Scan for the cell matching the given text and deliver its [x, y] coordinate at center. 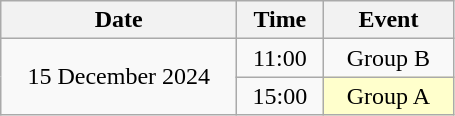
Time [280, 20]
Event [388, 20]
Group A [388, 96]
11:00 [280, 58]
Date [119, 20]
15 December 2024 [119, 77]
Group B [388, 58]
15:00 [280, 96]
